Search for the cell housing the specified text and yield its [X, Y] center coordinate. 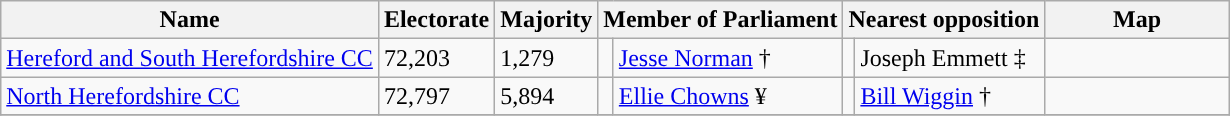
Map [1137, 20]
Ellie Chowns ¥ [728, 96]
Bill Wiggin † [950, 96]
Jesse Norman † [728, 58]
Joseph Emmett ‡ [950, 58]
1,279 [546, 58]
72,797 [436, 96]
Member of Parliament [720, 20]
Majority [546, 20]
North Herefordshire CC [190, 96]
Name [190, 20]
72,203 [436, 58]
Electorate [436, 20]
5,894 [546, 96]
Hereford and South Herefordshire CC [190, 58]
Nearest opposition [944, 20]
